Output the (X, Y) coordinate of the center of the cell containing the given text.  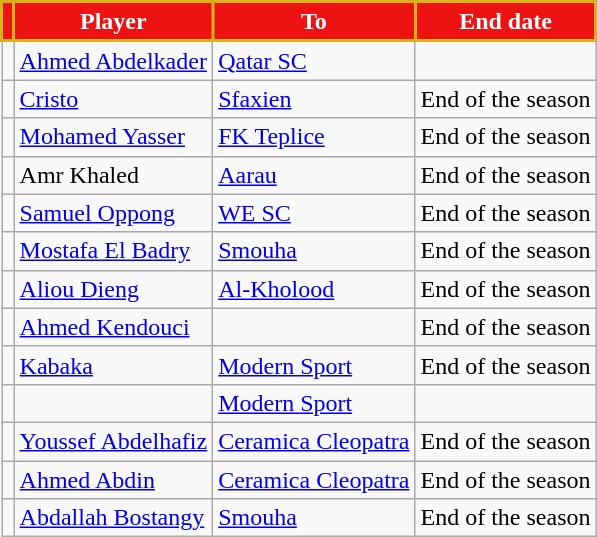
Ahmed Abdelkader (114, 60)
WE SC (314, 213)
Al-Kholood (314, 289)
Samuel Oppong (114, 213)
Ahmed Kendouci (114, 327)
Kabaka (114, 365)
Mohamed Yasser (114, 137)
Abdallah Bostangy (114, 518)
Mostafa El Badry (114, 251)
Aarau (314, 175)
FK Teplice (314, 137)
Aliou Dieng (114, 289)
Player (114, 22)
Sfaxien (314, 99)
Youssef Abdelhafiz (114, 441)
Qatar SC (314, 60)
Cristo (114, 99)
Ahmed Abdin (114, 479)
End date (506, 22)
To (314, 22)
Amr Khaled (114, 175)
